Search for the cell housing the specified text and yield its [X, Y] center coordinate. 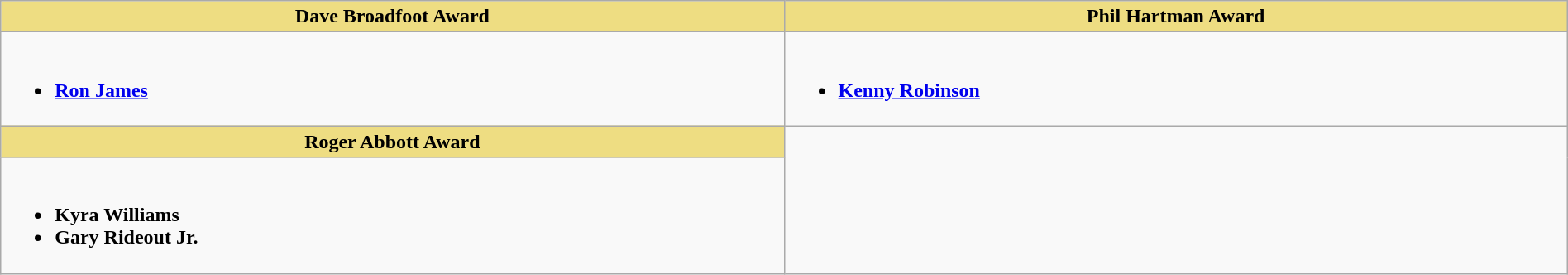
Roger Abbott Award [392, 142]
Dave Broadfoot Award [392, 17]
Ron James [392, 80]
Kyra Williams Gary Rideout Jr. [392, 215]
Kenny Robinson [1176, 80]
Phil Hartman Award [1176, 17]
